Capture the cell that displays the provided text and extract its (x, y) central coordinate. 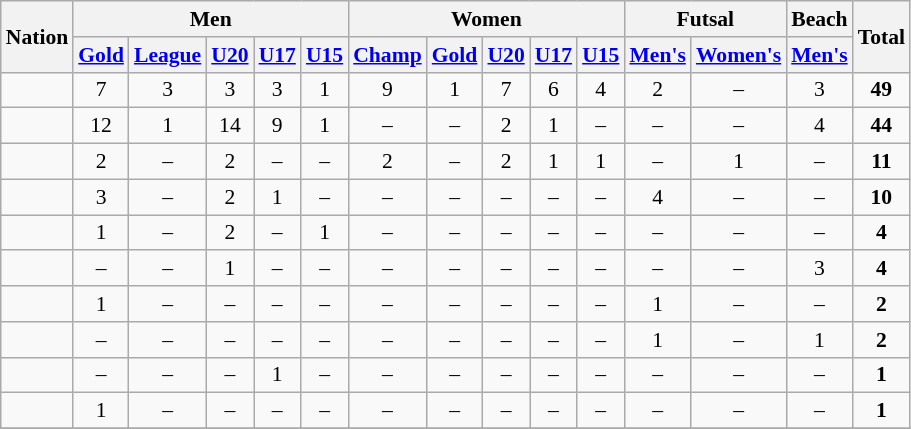
44 (882, 126)
Beach (819, 19)
6 (554, 90)
League (168, 55)
11 (882, 162)
49 (882, 90)
Nation (37, 36)
12 (101, 126)
10 (882, 197)
Women's (738, 55)
Champ (388, 55)
Women (486, 19)
Total (882, 36)
14 (230, 126)
Men (210, 19)
Futsal (705, 19)
